Capture the cell that displays the provided text and extract its (X, Y) central coordinate. 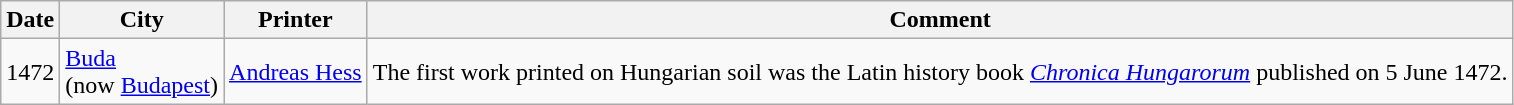
City (142, 20)
Date (30, 20)
Andreas Hess (296, 72)
The first work printed on Hungarian soil was the Latin history book Chronica Hungarorum published on 5 June 1472. (940, 72)
1472 (30, 72)
Buda (now Budapest) (142, 72)
Printer (296, 20)
Comment (940, 20)
